Find where the given text appears and provide that cell's center as (X, Y) coordinate. 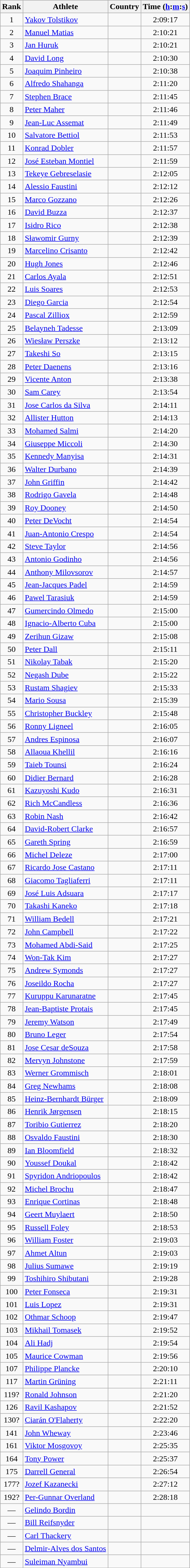
2:18:30 (165, 1137)
Joaquim Pinheiro (65, 71)
4 (11, 58)
2:23:46 (165, 1433)
97 (11, 1253)
2:27:12 (165, 1484)
99 (11, 1279)
Enrique Cortinas (65, 1202)
Heinz-Bernhardt Bürger (65, 1099)
117 (11, 1381)
52 (11, 675)
28 (11, 366)
Andrew Symonds (65, 970)
2:16:57 (165, 829)
107 (11, 1368)
2:19:56 (165, 1356)
2:28:18 (165, 1497)
100 (11, 1292)
Allaoua Khellil (65, 752)
2:11:20 (165, 84)
Marcelino Crisanto (65, 251)
192? (11, 1497)
2:12:38 (165, 225)
25 (11, 328)
37 (11, 482)
Yakov Tolstikov (65, 20)
Tony Power (65, 1459)
55 (11, 713)
Gareth Spring (65, 842)
94 (11, 1215)
79 (11, 1022)
2:14:20 (165, 431)
58 (11, 752)
2:12:39 (165, 238)
14 (11, 187)
2:19:47 (165, 1317)
2:17:21 (165, 919)
2:19:19 (165, 1266)
13 (11, 174)
2:16:28 (165, 777)
Taieb Tounsi (65, 765)
2:10:30 (165, 58)
90 (11, 1163)
2:17:17 (165, 893)
Roy Dooney (65, 508)
2:16:05 (165, 726)
Takashi Kaneko (65, 906)
Mohamed Salmi (65, 431)
88 (11, 1137)
Viktor Mosgovoy (65, 1446)
24 (11, 315)
54 (11, 700)
77 (11, 996)
Mikhail Tomasek (65, 1330)
2:16:59 (165, 842)
Negash Dube (65, 675)
Rustam Shagiev (65, 688)
Russell Foley (65, 1227)
Ian Bloomfield (65, 1150)
85 (11, 1099)
Jose Cesar deSouza (65, 1047)
2:17:25 (165, 945)
2:15:33 (165, 688)
Ricardo Jose Castano (65, 868)
Geert Muylaert (65, 1215)
2:09:17 (165, 20)
119? (11, 1394)
8 (11, 109)
Mario Sousa (65, 700)
2:16:07 (165, 739)
65 (11, 842)
2:19:28 (165, 1279)
Walter Durbano (65, 469)
73 (11, 945)
2:16:24 (165, 765)
70 (11, 906)
Ciarán O'Flaherty (65, 1420)
83 (11, 1073)
19 (11, 251)
José Luis Adsuara (65, 893)
74 (11, 957)
Peter DeVocht (65, 521)
96 (11, 1240)
43 (11, 559)
John Griffin (65, 482)
2:26:54 (165, 1471)
Michel Brochu (65, 1189)
126 (11, 1407)
2:25:37 (165, 1459)
Peter Daenens (65, 366)
175 (11, 1471)
27 (11, 353)
Jean-Jacques Padel (65, 585)
Carl Thackery (65, 1536)
41 (11, 533)
101 (11, 1304)
Jozef Kazanecki (65, 1484)
23 (11, 302)
2:12:12 (165, 187)
2:18:48 (165, 1202)
2:12:46 (165, 264)
Peter Fonseca (65, 1292)
2:21:52 (165, 1407)
2:11:49 (165, 122)
Rich McCandless (65, 803)
Ignacio-Alberto Cuba (65, 623)
Juan-Antonio Crespo (65, 533)
80 (11, 1035)
86 (11, 1112)
Jose Carlos da Silva (65, 405)
Country (125, 7)
2:14:11 (165, 405)
57 (11, 739)
Spyridon Andriopoulos (65, 1176)
31 (11, 405)
Werner Grommisch (65, 1073)
Bill Reifsnyder (65, 1523)
Won-Tak Kim (65, 957)
44 (11, 572)
2:21:11 (165, 1381)
2:12:05 (165, 174)
Jean-Baptiste Protais (65, 1009)
Delmir-Alves dos Santos (65, 1548)
2:13:09 (165, 328)
Kennedy Manyisa (65, 456)
Bruno Leger (65, 1035)
1 (11, 20)
2:16:36 (165, 803)
Jean-Luc Assemat (65, 122)
76 (11, 983)
71 (11, 919)
Giacomo Tagliaferri (65, 880)
2:14:48 (165, 495)
78 (11, 1009)
Gumercindo Olmedo (65, 611)
Joseildo Rocha (65, 983)
Suleiman Nyambui (65, 1561)
102 (11, 1317)
91 (11, 1176)
103 (11, 1330)
Stephen Brace (65, 97)
2:12:54 (165, 302)
75 (11, 970)
2:17:54 (165, 1035)
2:10:38 (165, 71)
46 (11, 598)
2:11:45 (165, 97)
81 (11, 1047)
2:17:00 (165, 855)
Steve Taylor (65, 546)
64 (11, 829)
84 (11, 1086)
3 (11, 45)
2:15:11 (165, 649)
34 (11, 444)
2:14:42 (165, 482)
Peter Maher (65, 109)
Alessio Faustini (65, 187)
2:12:51 (165, 276)
Jeremy Watson (65, 1022)
2:17:18 (165, 906)
2:18:15 (165, 1112)
2:14:13 (165, 418)
2 (11, 32)
29 (11, 379)
82 (11, 1060)
David Buzza (65, 212)
Toribio Gutierrez (65, 1124)
2:19:52 (165, 1330)
141 (11, 1433)
Kazuyoshi Kudo (65, 791)
2:12:59 (165, 315)
72 (11, 932)
42 (11, 546)
2:25:35 (165, 1446)
2:18:09 (165, 1099)
68 (11, 880)
18 (11, 238)
95 (11, 1227)
2:11:53 (165, 135)
2:18:01 (165, 1073)
Rodrigo Gavela (65, 495)
40 (11, 521)
63 (11, 816)
2:17:59 (165, 1060)
161 (11, 1446)
2:16:31 (165, 791)
Antonio Godinho (65, 559)
Henrik Jørgensen (65, 1112)
Didier Bernard (65, 777)
2:13:15 (165, 353)
John Campbell (65, 932)
2:15:48 (165, 713)
Othmar Schoop (65, 1317)
39 (11, 508)
60 (11, 777)
164 (11, 1459)
Salvatore Bettiol (65, 135)
56 (11, 726)
2:18:50 (165, 1215)
Ravil Kashapov (65, 1407)
104 (11, 1343)
2:11:57 (165, 148)
Luis Lopez (65, 1304)
Wiesław Perszke (65, 341)
Greg Newhams (65, 1086)
2:12:26 (165, 200)
2:17:22 (165, 932)
93 (11, 1202)
Time (h:m:s) (165, 7)
2:18:32 (165, 1150)
Giuseppe Miccoli (65, 444)
2:18:20 (165, 1124)
Belayneh Tadesse (65, 328)
2:18:47 (165, 1189)
Peter Dall (65, 649)
Mohamed Abdi-Said (65, 945)
35 (11, 456)
Robin Nash (65, 816)
53 (11, 688)
José Esteban Montiel (65, 161)
17 (11, 225)
Sławomir Gurny (65, 238)
49 (11, 636)
98 (11, 1266)
Isidro Rico (65, 225)
Luis Soares (65, 289)
89 (11, 1150)
2:14:31 (165, 456)
2:18:08 (165, 1086)
Rank (11, 7)
22 (11, 289)
15 (11, 200)
Youssef Doukal (65, 1163)
Hugh Jones (65, 264)
16 (11, 212)
2:14:50 (165, 508)
William Foster (65, 1240)
2:12:53 (165, 289)
William Bedell (65, 919)
2:13:12 (165, 341)
Marco Gozzano (65, 200)
Anthony Milovsorov (65, 572)
David-Robert Clarke (65, 829)
Sam Carey (65, 392)
20 (11, 264)
105 (11, 1356)
Ronny Ligneel (65, 726)
9 (11, 122)
87 (11, 1124)
Pascal Zilliox (65, 315)
2:15:22 (165, 675)
2:15:20 (165, 662)
Christopher Buckley (65, 713)
Takeshi So (65, 353)
66 (11, 855)
11 (11, 148)
Kuruppu Karunaratne (65, 996)
Pawel Tarasiuk (65, 598)
Allister Hutton (65, 418)
36 (11, 469)
2:14:30 (165, 444)
48 (11, 623)
Martin Grüning (65, 1381)
10 (11, 135)
Konrad Dobler (65, 148)
2:21:20 (165, 1394)
177? (11, 1484)
2:15:08 (165, 636)
5 (11, 71)
Philippe Plancke (65, 1368)
Alfredo Shahanga (65, 84)
47 (11, 611)
7 (11, 97)
Julius Sumawe (65, 1266)
50 (11, 649)
2:20:10 (165, 1368)
Andres Espinosa (65, 739)
Carlos Ayala (65, 276)
Vicente Anton (65, 379)
69 (11, 893)
Mervyn Johnstone (65, 1060)
130? (11, 1420)
26 (11, 341)
59 (11, 765)
Michel Deleze (65, 855)
2:16:16 (165, 752)
David Long (65, 58)
2:18:53 (165, 1227)
Toshihiro Shibutani (65, 1279)
Nikolay Tabak (65, 662)
John Wheway (65, 1433)
67 (11, 868)
Tekeye Gebreselasie (65, 174)
12 (11, 161)
38 (11, 495)
Manuel Matias (65, 32)
2:17:49 (165, 1022)
Ahmet Altun (65, 1253)
2:14:57 (165, 572)
62 (11, 803)
Osvaldo Faustini (65, 1137)
Maurice Cowman (65, 1356)
92 (11, 1189)
Per-Gunnar Overland (65, 1497)
21 (11, 276)
2:11:59 (165, 161)
2:13:54 (165, 392)
61 (11, 791)
6 (11, 84)
Gelindo Bordin (65, 1510)
2:22:20 (165, 1420)
2:12:37 (165, 212)
2:14:39 (165, 469)
2:17:58 (165, 1047)
33 (11, 431)
32 (11, 418)
2:19:54 (165, 1343)
2:13:16 (165, 366)
2:16:42 (165, 816)
Zerihun Gizaw (65, 636)
2:13:38 (165, 379)
Diego Garcia (65, 302)
Jan Huruk (65, 45)
45 (11, 585)
Ronald Johnson (65, 1394)
Darrell General (65, 1471)
51 (11, 662)
2:11:46 (165, 109)
2:15:39 (165, 700)
Athlete (65, 7)
30 (11, 392)
Ali Hadj (65, 1343)
2:12:42 (165, 251)
